Identify which cell holds the provided text, then report its (X, Y) central coordinate. 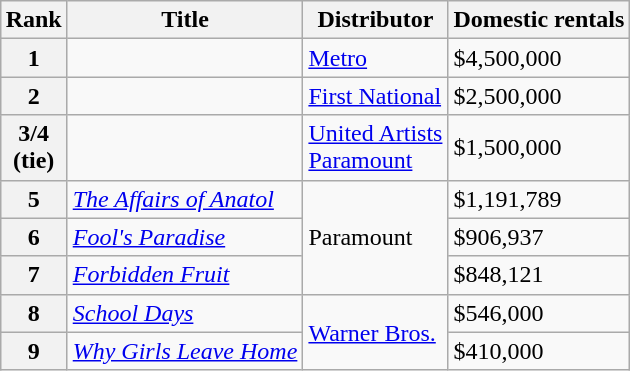
1 (34, 58)
6 (34, 237)
Why Girls Leave Home (185, 351)
Fool's Paradise (185, 237)
Paramount (376, 237)
$1,500,000 (539, 148)
Distributor (376, 20)
$410,000 (539, 351)
Forbidden Fruit (185, 275)
3/4(tie) (34, 148)
United ArtistsParamount (376, 148)
School Days (185, 313)
2 (34, 96)
9 (34, 351)
Rank (34, 20)
$2,500,000 (539, 96)
Warner Bros. (376, 332)
$1,191,789 (539, 199)
7 (34, 275)
$848,121 (539, 275)
The Affairs of Anatol (185, 199)
5 (34, 199)
Title (185, 20)
$546,000 (539, 313)
Domestic rentals (539, 20)
$906,937 (539, 237)
First National (376, 96)
8 (34, 313)
Metro (376, 58)
$4,500,000 (539, 58)
